For the text-containing cell, return its midpoint in (X, Y) coordinate format. 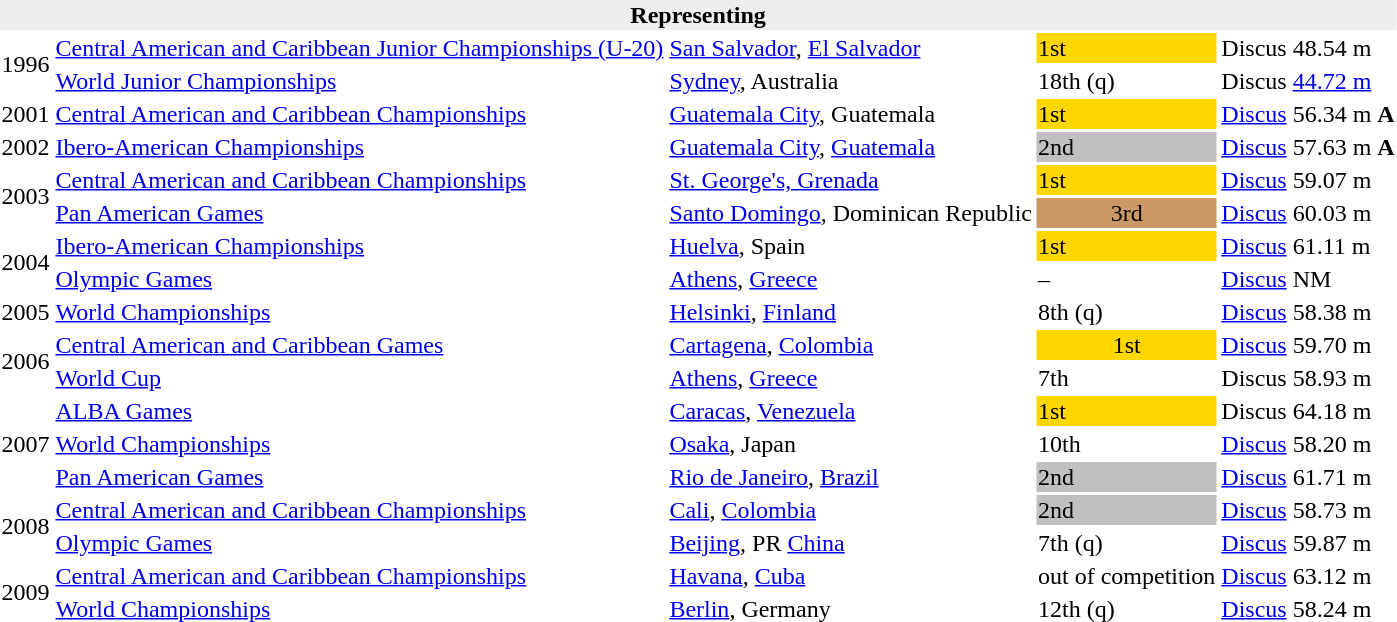
St. George's, Grenada (851, 180)
60.03 m (1344, 213)
– (1126, 279)
Rio de Janeiro, Brazil (851, 477)
2003 (26, 196)
56.34 m A (1344, 114)
2001 (26, 114)
8th (q) (1126, 312)
61.11 m (1344, 246)
2008 (26, 526)
Caracas, Venezuela (851, 411)
Central American and Caribbean Junior Championships (U-20) (360, 48)
2004 (26, 262)
Havana, Cuba (851, 576)
64.18 m (1344, 411)
Helsinki, Finland (851, 312)
7th (q) (1126, 543)
58.38 m (1344, 312)
61.71 m (1344, 477)
44.72 m (1344, 81)
59.87 m (1344, 543)
ALBA Games (360, 411)
out of competition (1126, 576)
59.07 m (1344, 180)
10th (1126, 444)
Osaka, Japan (851, 444)
Central American and Caribbean Games (360, 345)
Huelva, Spain (851, 246)
59.70 m (1344, 345)
57.63 m A (1344, 147)
1996 (26, 64)
Sydney, Australia (851, 81)
58.20 m (1344, 444)
2005 (26, 312)
63.12 m (1344, 576)
58.93 m (1344, 378)
2007 (26, 444)
World Junior Championships (360, 81)
Cartagena, Colombia (851, 345)
Santo Domingo, Dominican Republic (851, 213)
Cali, Colombia (851, 510)
Representing (698, 15)
3rd (1126, 213)
7th (1126, 378)
2006 (26, 362)
18th (q) (1126, 81)
San Salvador, El Salvador (851, 48)
58.73 m (1344, 510)
NM (1344, 279)
2002 (26, 147)
World Cup (360, 378)
Beijing, PR China (851, 543)
48.54 m (1344, 48)
